Capture the cell that displays the provided text and extract its (X, Y) central coordinate. 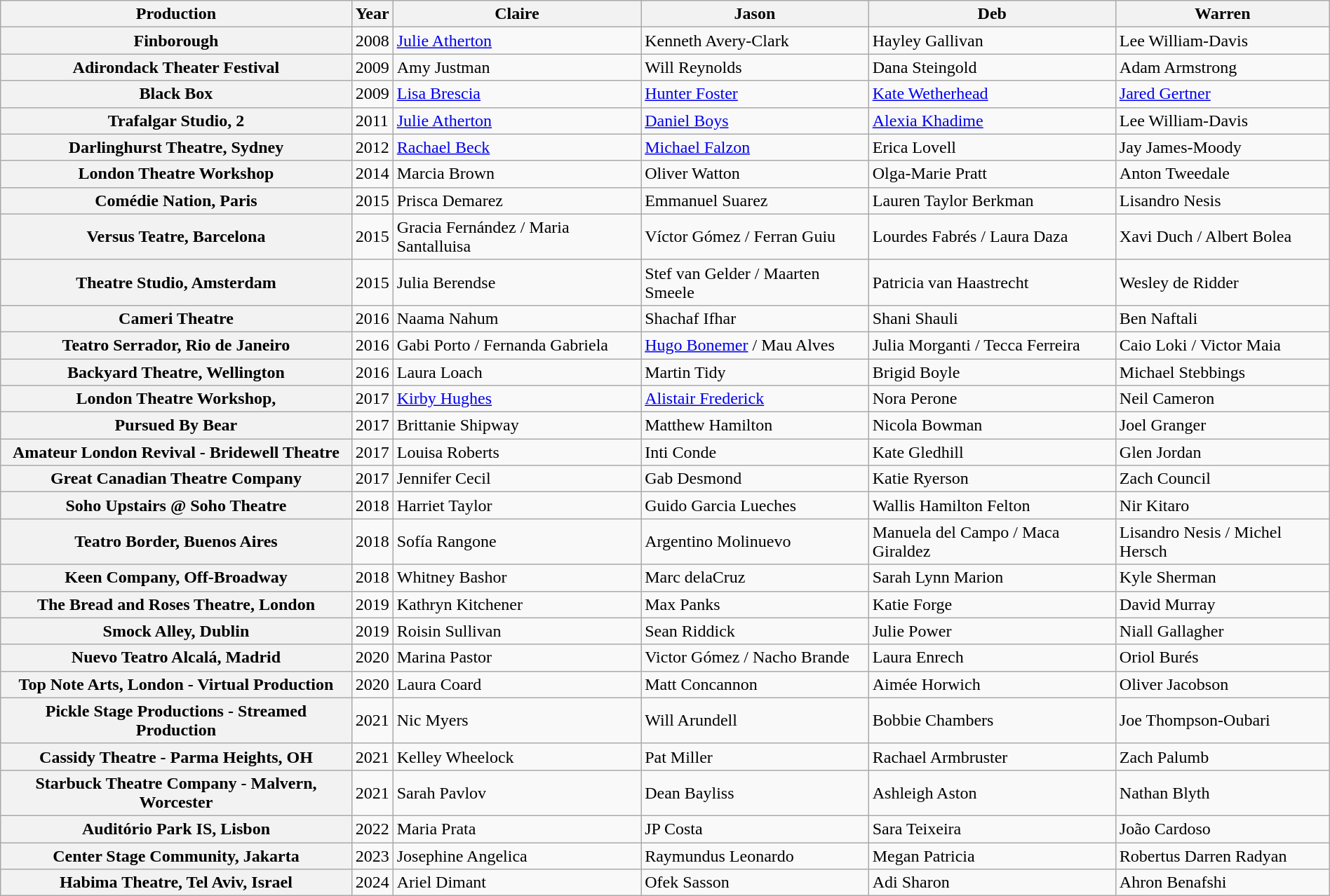
Megan Patricia (992, 856)
Dana Steingold (992, 67)
Shachaf Ifhar (755, 318)
Ariel Dimant (516, 883)
2008 (372, 41)
Center Stage Community, Jakarta (176, 856)
Aimée Horwich (992, 684)
Sarah Pavlov (516, 792)
Warren (1222, 14)
Adi Sharon (992, 883)
Naama Nahum (516, 318)
Gracia Fernández / Maria Santalluisa (516, 237)
Stef van Gelder / Maarten Smeele (755, 282)
Kate Gledhill (992, 452)
Jared Gertner (1222, 94)
2024 (372, 883)
Deb (992, 14)
Hayley Gallivan (992, 41)
Olga-Marie Pratt (992, 174)
2011 (372, 121)
Argentino Molinuevo (755, 541)
Kathryn Kitchener (516, 604)
Inti Conde (755, 452)
London Theatre Workshop (176, 174)
Ashleigh Aston (992, 792)
Teatro Border, Buenos Aires (176, 541)
Laura Coard (516, 684)
Robertus Darren Radyan (1222, 856)
Oliver Jacobson (1222, 684)
Caio Loki / Victor Maia (1222, 345)
Harriet Taylor (516, 505)
Versus Teatre, Barcelona (176, 237)
JP Costa (755, 829)
Matthew Hamilton (755, 426)
Trafalgar Studio, 2 (176, 121)
Kyle Sherman (1222, 578)
Finborough (176, 41)
Victor Gómez / Nacho Brande (755, 658)
Smock Alley, Dublin (176, 631)
Hunter Foster (755, 94)
Soho Upstairs @ Soho Theatre (176, 505)
Jay James-Moody (1222, 147)
Daniel Boys (755, 121)
Nir Kitaro (1222, 505)
Raymundus Leonardo (755, 856)
Matt Concannon (755, 684)
Production (176, 14)
Wallis Hamilton Felton (992, 505)
Kenneth Avery-Clark (755, 41)
Julie Power (992, 631)
Joe Thompson-Oubari (1222, 721)
Keen Company, Off-Broadway (176, 578)
Backyard Theatre, Wellington (176, 372)
Louisa Roberts (516, 452)
Oriol Burés (1222, 658)
Marina Pastor (516, 658)
Marcia Brown (516, 174)
Max Panks (755, 604)
João Cardoso (1222, 829)
Habima Theatre, Tel Aviv, Israel (176, 883)
Sara Teixeira (992, 829)
Pickle Stage Productions - Streamed Production (176, 721)
Brittanie Shipway (516, 426)
David Murray (1222, 604)
Hugo Bonemer / Mau Alves (755, 345)
Prisca Demarez (516, 201)
Claire (516, 14)
Pursued By Bear (176, 426)
Ben Naftali (1222, 318)
Gab Desmond (755, 479)
Oliver Watton (755, 174)
Niall Gallagher (1222, 631)
Lauren Taylor Berkman (992, 201)
Roisin Sullivan (516, 631)
Julia Berendse (516, 282)
Adirondack Theater Festival (176, 67)
Amy Justman (516, 67)
Neil Cameron (1222, 399)
Zach Council (1222, 479)
Jennifer Cecil (516, 479)
Black Box (176, 94)
Glen Jordan (1222, 452)
2014 (372, 174)
Martin Tidy (755, 372)
Lourdes Fabrés / Laura Daza (992, 237)
Josephine Angelica (516, 856)
Theatre Studio, Amsterdam (176, 282)
Guido Garcia Lueches (755, 505)
Wesley de Ridder (1222, 282)
2023 (372, 856)
London Theatre Workshop, (176, 399)
Kate Wetherhead (992, 94)
Year (372, 14)
Kirby Hughes (516, 399)
Manuela del Campo / Maca Giraldez (992, 541)
Lisa Brescia (516, 94)
Ahron Benafshi (1222, 883)
2012 (372, 147)
Xavi Duch / Albert Bolea (1222, 237)
Shani Shauli (992, 318)
Cassidy Theatre - Parma Heights, OH (176, 756)
Whitney Bashor (516, 578)
Will Arundell (755, 721)
Patricia van Haastrecht (992, 282)
Adam Armstrong (1222, 67)
Erica Lovell (992, 147)
Laura Enrech (992, 658)
Lisandro Nesis (1222, 201)
Gabi Porto / Fernanda Gabriela (516, 345)
Víctor Gómez / Ferran Guiu (755, 237)
Brigid Boyle (992, 372)
Dean Bayliss (755, 792)
Katie Forge (992, 604)
Amateur London Revival - Bridewell Theatre (176, 452)
The Bread and Roses Theatre, London (176, 604)
Nic Myers (516, 721)
Sarah Lynn Marion (992, 578)
Marc delaCruz (755, 578)
Darlinghurst Theatre, Sydney (176, 147)
Alistair Frederick (755, 399)
Top Note Arts, London - Virtual Production (176, 684)
Alexia Khadime (992, 121)
Kelley Wheelock (516, 756)
Starbuck Theatre Company - Malvern, Worcester (176, 792)
Joel Granger (1222, 426)
Jason (755, 14)
Rachael Beck (516, 147)
Bobbie Chambers (992, 721)
Comédie Nation, Paris (176, 201)
Katie Ryerson (992, 479)
Lisandro Nesis / Michel Hersch (1222, 541)
Nicola Bowman (992, 426)
Emmanuel Suarez (755, 201)
Michael Stebbings (1222, 372)
Sean Riddick (755, 631)
Nora Perone (992, 399)
Julia Morganti / Tecca Ferreira (992, 345)
Laura Loach (516, 372)
Will Reynolds (755, 67)
Teatro Serrador, Rio de Janeiro (176, 345)
Nathan Blyth (1222, 792)
Zach Palumb (1222, 756)
Nuevo Teatro Alcalá, Madrid (176, 658)
Maria Prata (516, 829)
Great Canadian Theatre Company (176, 479)
Sofía Rangone (516, 541)
Auditório Park IS, Lisbon (176, 829)
Cameri Theatre (176, 318)
Michael Falzon (755, 147)
Pat Miller (755, 756)
Ofek Sasson (755, 883)
Rachael Armbruster (992, 756)
Anton Tweedale (1222, 174)
2022 (372, 829)
